Identify which cell holds the provided text, then report its [x, y] central coordinate. 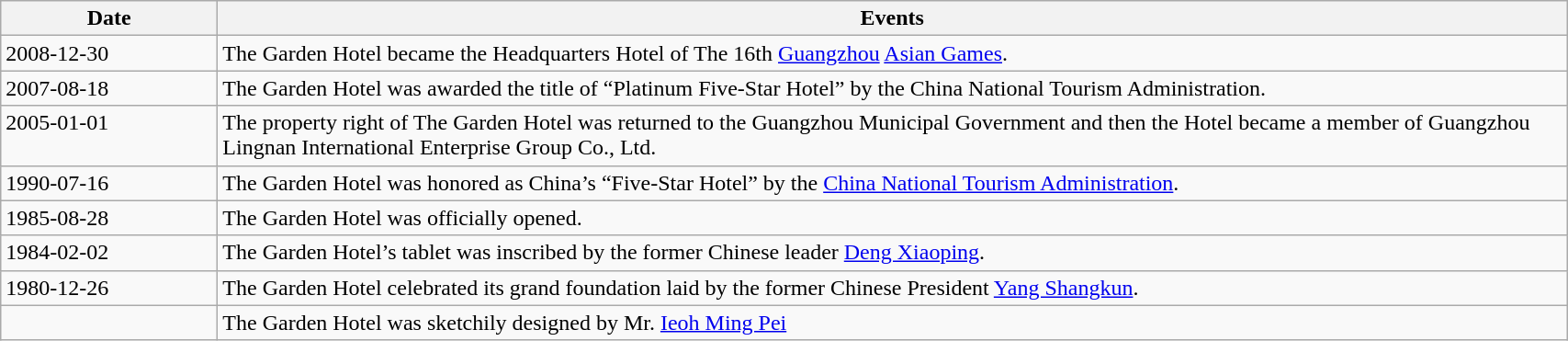
The Garden Hotel was awarded the title of “Platinum Five-Star Hotel” by the China National Tourism Administration. [893, 88]
The Garden Hotel became the Headquarters Hotel of The 16th Guangzhou Asian Games. [893, 53]
1980-12-26 [109, 288]
2008-12-30 [109, 53]
The Garden Hotel celebrated its grand foundation laid by the former Chinese President Yang Shangkun. [893, 288]
2007-08-18 [109, 88]
The Garden Hotel was honored as China’s “Five-Star Hotel” by the China National Tourism Administration. [893, 183]
1984-02-02 [109, 253]
1990-07-16 [109, 183]
2005-01-01 [109, 136]
1985-08-28 [109, 218]
The Garden Hotel’s tablet was inscribed by the former Chinese leader Deng Xiaoping. [893, 253]
The Garden Hotel was officially opened. [893, 218]
Date [109, 18]
Events [893, 18]
The Garden Hotel was sketchily designed by Mr. Ieoh Ming Pei [893, 323]
